Extract the [x, y] coordinate from the center of the cell holding the provided text.  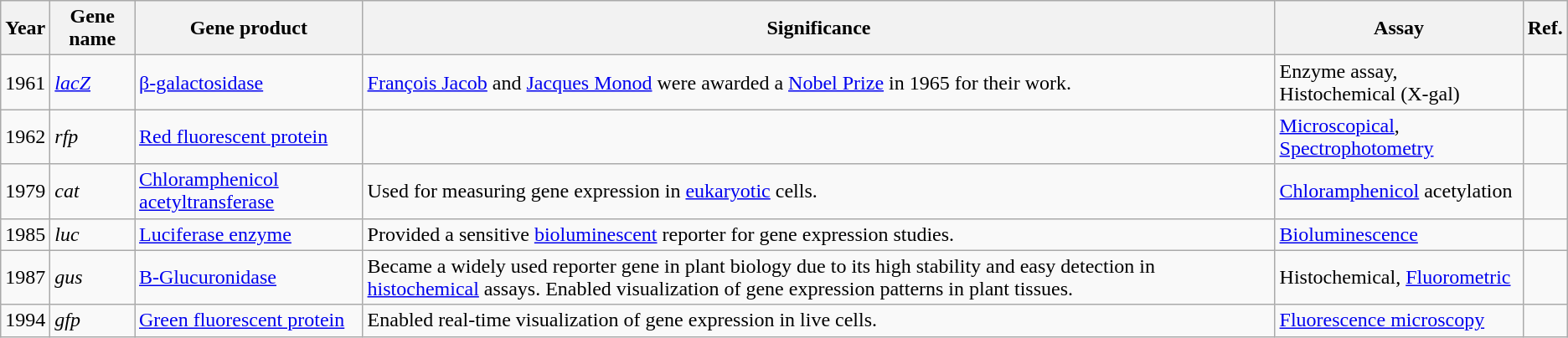
1979 [25, 191]
Ref. [1545, 28]
Significance [819, 28]
François Jacob and Jacques Monod were awarded a Nobel Prize in 1965 for their work. [819, 82]
Gene name [92, 28]
1987 [25, 278]
1962 [25, 137]
Histochemical, Fluorometric [1399, 278]
luc [92, 234]
rfp [92, 137]
Luciferase enzyme [248, 234]
1994 [25, 320]
Enabled real-time visualization of gene expression in live cells. [819, 320]
Used for measuring gene expression in eukaryotic cells. [819, 191]
cat [92, 191]
Assay [1399, 28]
1961 [25, 82]
Year [25, 28]
gus [92, 278]
Provided a sensitive bioluminescent reporter for gene expression studies. [819, 234]
Gene product [248, 28]
β-galactosidase [248, 82]
lacZ [92, 82]
B-Glucuronidase [248, 278]
Enzyme assay, Histochemical (X-gal) [1399, 82]
gfp [92, 320]
Fluorescence microscopy [1399, 320]
Green fluorescent protein [248, 320]
Chloramphenicol acetyltransferase [248, 191]
Bioluminescence [1399, 234]
Red fluorescent protein [248, 137]
Chloramphenicol acetylation [1399, 191]
1985 [25, 234]
Microscopical, Spectrophotometry [1399, 137]
